Detect which cell encompasses the target text, then output its (X, Y) center coordinate. 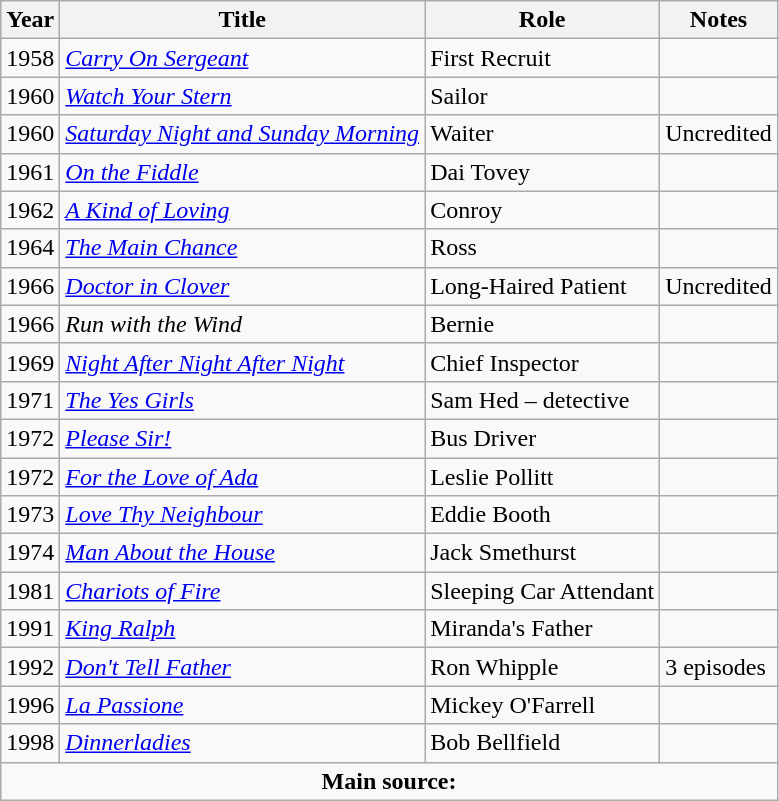
For the Love of Ada (242, 477)
Man About the House (242, 553)
Night After Night After Night (242, 362)
Please Sir! (242, 438)
Watch Your Stern (242, 96)
Chief Inspector (542, 362)
First Recruit (542, 58)
Bob Bellfield (542, 743)
Eddie Booth (542, 515)
Saturday Night and Sunday Morning (242, 134)
Chariots of Fire (242, 591)
Carry On Sergeant (242, 58)
Miranda's Father (542, 629)
1961 (30, 172)
1998 (30, 743)
Notes (719, 20)
Mickey O'Farrell (542, 705)
1969 (30, 362)
Title (242, 20)
A Kind of Loving (242, 210)
Year (30, 20)
Ross (542, 248)
1964 (30, 248)
Main source: (390, 781)
Love Thy Neighbour (242, 515)
Dai Tovey (542, 172)
1981 (30, 591)
1992 (30, 667)
Sailor (542, 96)
1974 (30, 553)
Leslie Pollitt (542, 477)
1958 (30, 58)
La Passione (242, 705)
King Ralph (242, 629)
Sleeping Car Attendant (542, 591)
Role (542, 20)
Doctor in Clover (242, 286)
On the Fiddle (242, 172)
Don't Tell Father (242, 667)
Conroy (542, 210)
Bernie (542, 324)
Dinnerladies (242, 743)
1973 (30, 515)
Waiter (542, 134)
1996 (30, 705)
Sam Hed – detective (542, 400)
3 episodes (719, 667)
1991 (30, 629)
Run with the Wind (242, 324)
Bus Driver (542, 438)
1971 (30, 400)
Ron Whipple (542, 667)
Jack Smethurst (542, 553)
Long-Haired Patient (542, 286)
1962 (30, 210)
The Main Chance (242, 248)
The Yes Girls (242, 400)
